Provide the (x, y) coordinate of the cell's center where the given text is located.  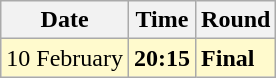
Round (236, 20)
Time (162, 20)
10 February (65, 58)
Date (65, 20)
20:15 (162, 58)
Final (236, 58)
